From the cell containing the given text, extract its center point as [x, y] coordinate. 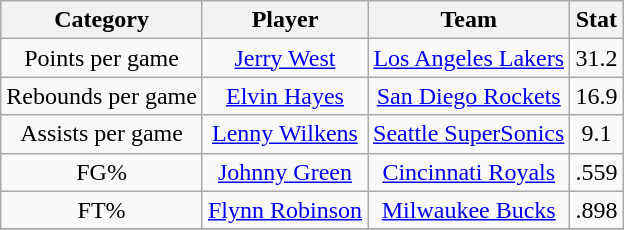
Cincinnati Royals [469, 172]
Seattle SuperSonics [469, 134]
Jerry West [284, 58]
Elvin Hayes [284, 96]
Johnny Green [284, 172]
Rebounds per game [102, 96]
9.1 [596, 134]
Team [469, 20]
Stat [596, 20]
Assists per game [102, 134]
31.2 [596, 58]
Lenny Wilkens [284, 134]
Los Angeles Lakers [469, 58]
.898 [596, 210]
San Diego Rockets [469, 96]
Player [284, 20]
Milwaukee Bucks [469, 210]
FG% [102, 172]
Points per game [102, 58]
Flynn Robinson [284, 210]
.559 [596, 172]
FT% [102, 210]
Category [102, 20]
16.9 [596, 96]
